Return (X, Y) of the center of cell containing provided text 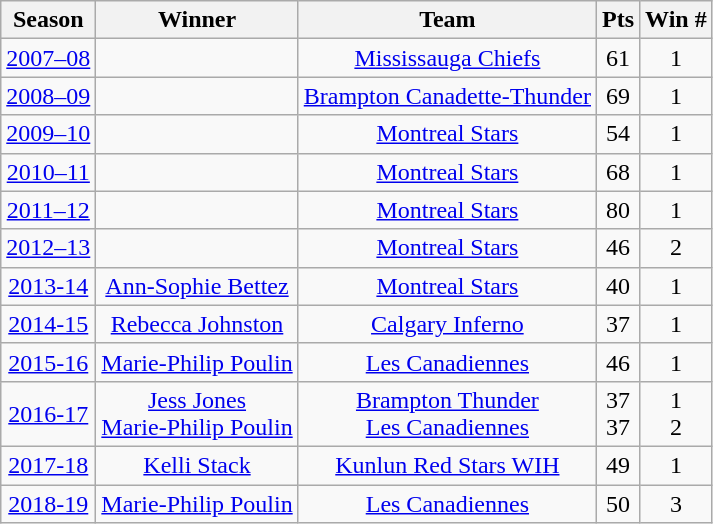
40 (618, 286)
3737 (618, 414)
Kelli Stack (197, 465)
68 (618, 172)
2018-19 (48, 503)
2012–13 (48, 248)
Winner (197, 20)
Mississauga Chiefs (447, 58)
80 (618, 210)
Calgary Inferno (447, 324)
49 (618, 465)
61 (618, 58)
2015-16 (48, 362)
Rebecca Johnston (197, 324)
3 (676, 503)
2 (676, 248)
50 (618, 503)
2016-17 (48, 414)
2010–11 (48, 172)
Season (48, 20)
Jess JonesMarie-Philip Poulin (197, 414)
Brampton ThunderLes Canadiennes (447, 414)
2011–12 (48, 210)
2017-18 (48, 465)
37 (618, 324)
Ann-Sophie Bettez (197, 286)
2014-15 (48, 324)
12 (676, 414)
Win # (676, 20)
2013-14 (48, 286)
54 (618, 134)
69 (618, 96)
2009–10 (48, 134)
Brampton Canadette-Thunder (447, 96)
2007–08 (48, 58)
2008–09 (48, 96)
Pts (618, 20)
Kunlun Red Stars WIH (447, 465)
Team (447, 20)
